Return (X, Y) of the center of cell containing provided text 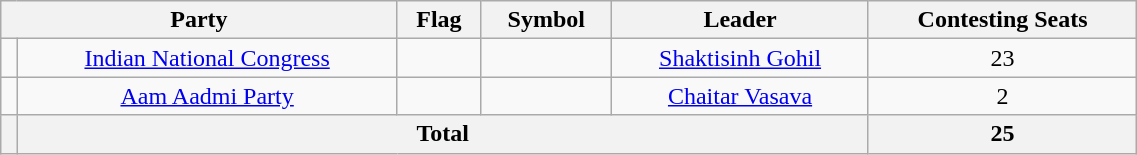
Indian National Congress (207, 58)
Party (199, 20)
Leader (740, 20)
Contesting Seats (1002, 20)
25 (1002, 134)
23 (1002, 58)
2 (1002, 96)
Chaitar Vasava (740, 96)
Total (442, 134)
Aam Aadmi Party (207, 96)
Shaktisinh Gohil (740, 58)
Symbol (546, 20)
Flag (439, 20)
